Pinpoint the cell where the given text exists, returning its [X, Y] midpoint coordinate. 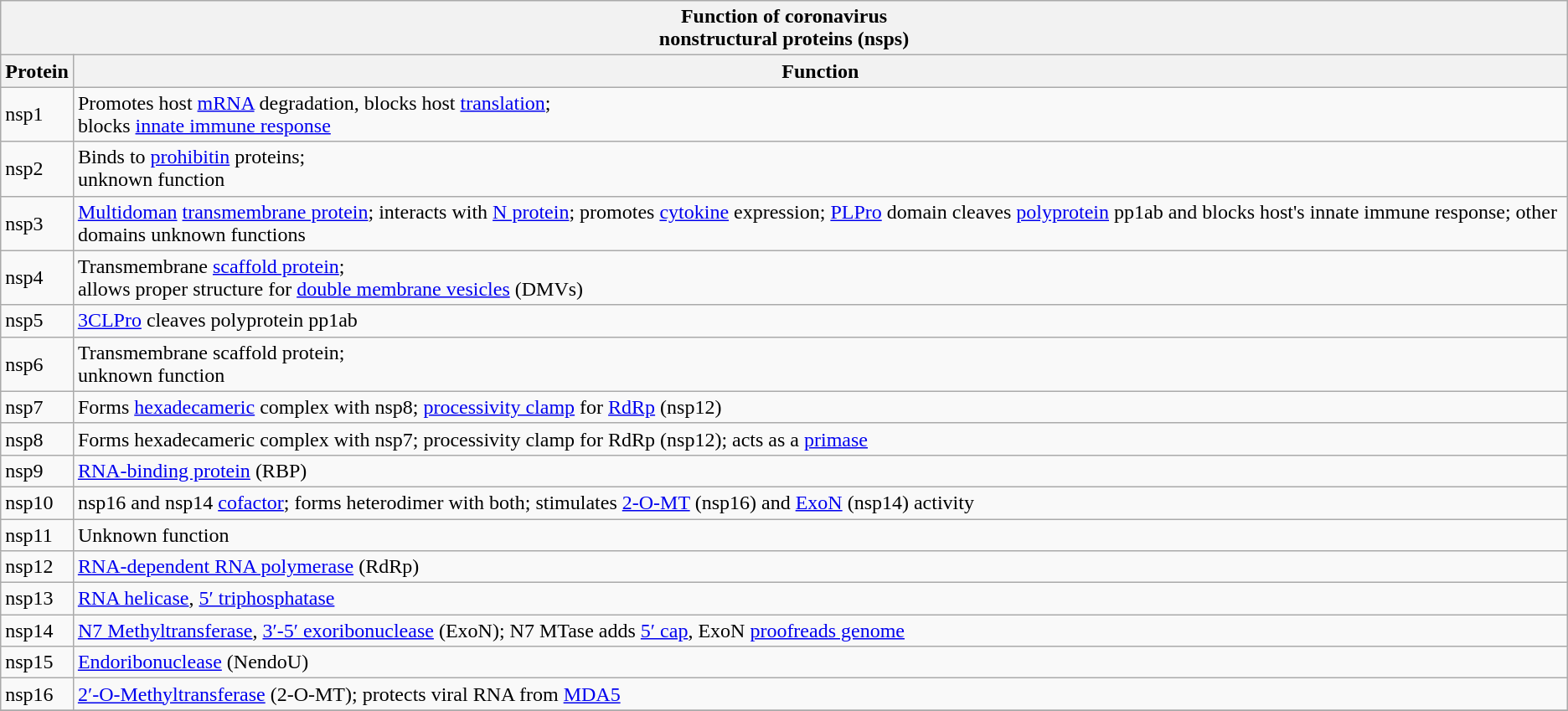
nsp9 [37, 471]
Protein [37, 71]
N7 Methyltransferase, 3′-5′ exoribonuclease (ExoN); N7 MTase adds 5′ cap, ExoN proofreads genome [820, 631]
nsp2 [37, 169]
2′-O-Methyltransferase (2-O-MT); protects viral RNA from MDA5 [820, 694]
nsp8 [37, 439]
Unknown function [820, 535]
nsp5 [37, 321]
nsp13 [37, 599]
nsp6 [37, 363]
nsp11 [37, 535]
nsp14 [37, 631]
nsp15 [37, 662]
Promotes host mRNA degradation, blocks host translation; blocks innate immune response [820, 114]
Transmembrane scaffold protein; unknown function [820, 363]
nsp1 [37, 114]
Endoribonuclease (NendoU) [820, 662]
nsp16 [37, 694]
nsp3 [37, 223]
RNA-binding protein (RBP) [820, 471]
nsp12 [37, 567]
Function [820, 71]
RNA helicase, 5′ triphosphatase [820, 599]
nsp7 [37, 407]
Forms hexadecameric complex with nsp8; processivity clamp for RdRp (nsp12) [820, 407]
Binds to prohibitin proteins; unknown function [820, 169]
3CLPro cleaves polyprotein pp1ab [820, 321]
RNA-dependent RNA polymerase (RdRp) [820, 567]
Forms hexadecameric complex with nsp7; processivity clamp for RdRp (nsp12); acts as a primase [820, 439]
nsp16 and nsp14 cofactor; forms heterodimer with both; stimulates 2-O-MT (nsp16) and ExoN (nsp14) activity [820, 502]
nsp10 [37, 502]
nsp4 [37, 278]
Transmembrane scaffold protein; allows proper structure for double membrane vesicles (DMVs) [820, 278]
Function of coronavirus nonstructural proteins (nsps) [784, 28]
